Search for the cell housing the specified text and yield its (X, Y) center coordinate. 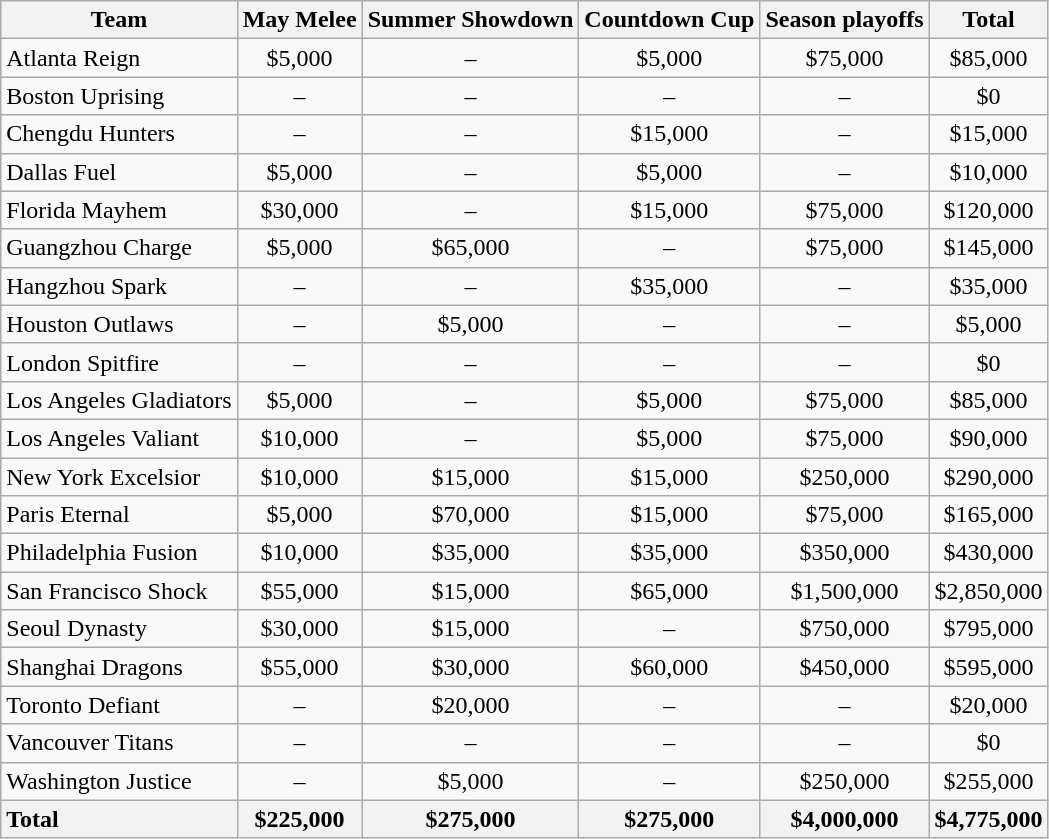
$595,000 (988, 667)
$350,000 (844, 553)
New York Excelsior (119, 477)
Shanghai Dragons (119, 667)
Summer Showdown (470, 20)
$70,000 (470, 515)
May Melee (300, 20)
Atlanta Reign (119, 58)
$1,500,000 (844, 591)
Paris Eternal (119, 515)
Season playoffs (844, 20)
$750,000 (844, 629)
Houston Outlaws (119, 324)
$290,000 (988, 477)
$165,000 (988, 515)
$120,000 (988, 210)
Los Angeles Valiant (119, 438)
$145,000 (988, 248)
Hangzhou Spark (119, 286)
Countdown Cup (670, 20)
$2,850,000 (988, 591)
$4,000,000 (844, 819)
Chengdu Hunters (119, 134)
$225,000 (300, 819)
$4,775,000 (988, 819)
Dallas Fuel (119, 172)
Team (119, 20)
$60,000 (670, 667)
London Spitfire (119, 362)
$90,000 (988, 438)
Boston Uprising (119, 96)
Los Angeles Gladiators (119, 400)
$795,000 (988, 629)
Seoul Dynasty (119, 629)
Guangzhou Charge (119, 248)
Vancouver Titans (119, 743)
San Francisco Shock (119, 591)
Florida Mayhem (119, 210)
Washington Justice (119, 781)
$450,000 (844, 667)
$430,000 (988, 553)
Toronto Defiant (119, 705)
$255,000 (988, 781)
Philadelphia Fusion (119, 553)
